Identify which cell holds the provided text, then report its (x, y) central coordinate. 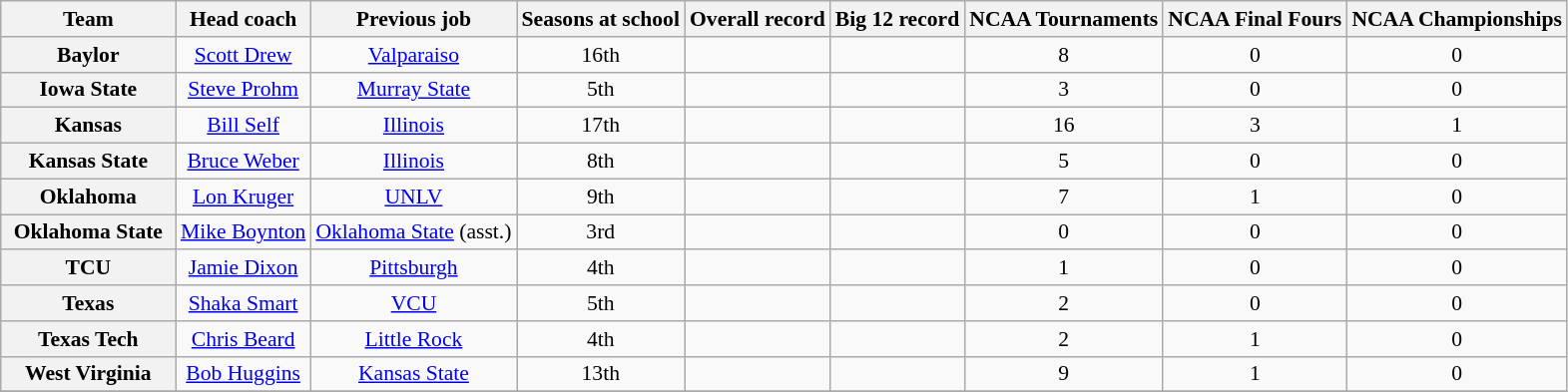
Pittsburgh (413, 268)
NCAA Tournaments (1064, 19)
Lon Kruger (244, 196)
Valparaiso (413, 55)
Jamie Dixon (244, 268)
Shaka Smart (244, 303)
Steve Prohm (244, 90)
Oklahoma State (asst.) (413, 232)
Overall record (758, 19)
Little Rock (413, 339)
VCU (413, 303)
Mike Boynton (244, 232)
16 (1064, 126)
UNLV (413, 196)
Previous job (413, 19)
16th (601, 55)
TCU (88, 268)
3rd (601, 232)
West Virginia (88, 374)
8 (1064, 55)
13th (601, 374)
8th (601, 162)
Bruce Weber (244, 162)
Texas Tech (88, 339)
Team (88, 19)
9th (601, 196)
Iowa State (88, 90)
Head coach (244, 19)
Oklahoma State (88, 232)
NCAA Final Fours (1255, 19)
NCAA Championships (1457, 19)
9 (1064, 374)
Seasons at school (601, 19)
Texas (88, 303)
Baylor (88, 55)
Bob Huggins (244, 374)
Big 12 record (897, 19)
17th (601, 126)
Bill Self (244, 126)
Oklahoma (88, 196)
Murray State (413, 90)
Kansas (88, 126)
5 (1064, 162)
7 (1064, 196)
Chris Beard (244, 339)
Scott Drew (244, 55)
